From the cell containing the given text, extract its center point as [X, Y] coordinate. 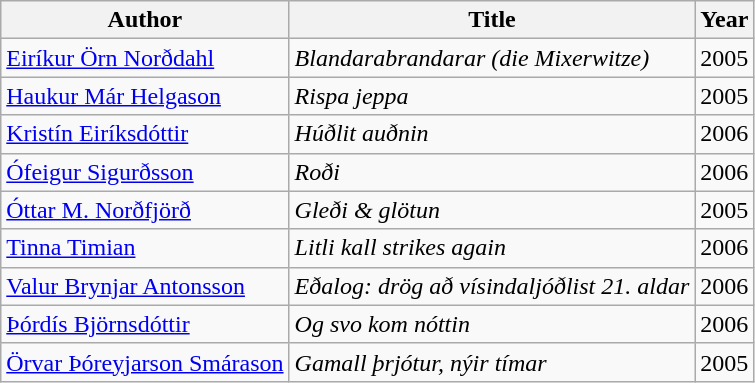
Örvar Þóreyjarson Smárason [145, 362]
Roði [492, 172]
Og svo kom nóttin [492, 324]
Year [724, 20]
Húðlit auðnin [492, 134]
Tinna Timian [145, 248]
Kristín Eiríksdóttir [145, 134]
Óttar M. Norðfjörð [145, 210]
Gleði & glötun [492, 210]
Rispa jeppa [492, 96]
Eðalog: drög að vísindaljóðlist 21. aldar [492, 286]
Ófeigur Sigurðsson [145, 172]
Valur Brynjar Antonsson [145, 286]
Blandarabrandarar (die Mixerwitze) [492, 58]
Þórdís Björnsdóttir [145, 324]
Eiríkur Örn Norðdahl [145, 58]
Author [145, 20]
Title [492, 20]
Haukur Már Helgason [145, 96]
Gamall þrjótur, nýir tímar [492, 362]
Litli kall strikes again [492, 248]
